Determine the [x, y] coordinate at the center of the cell enclosing the given text.  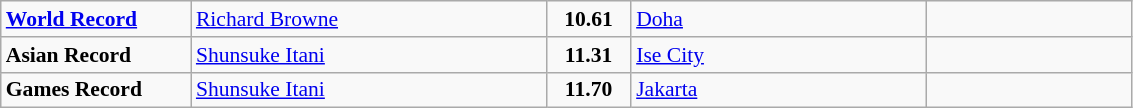
Ise City [778, 55]
11.31 [588, 55]
11.70 [588, 90]
Jakarta [778, 90]
Games Record [96, 90]
World Record [96, 19]
Richard Browne [368, 19]
Doha [778, 19]
10.61 [588, 19]
Asian Record [96, 55]
